Scan for the cell matching the given text and deliver its (x, y) coordinate at center. 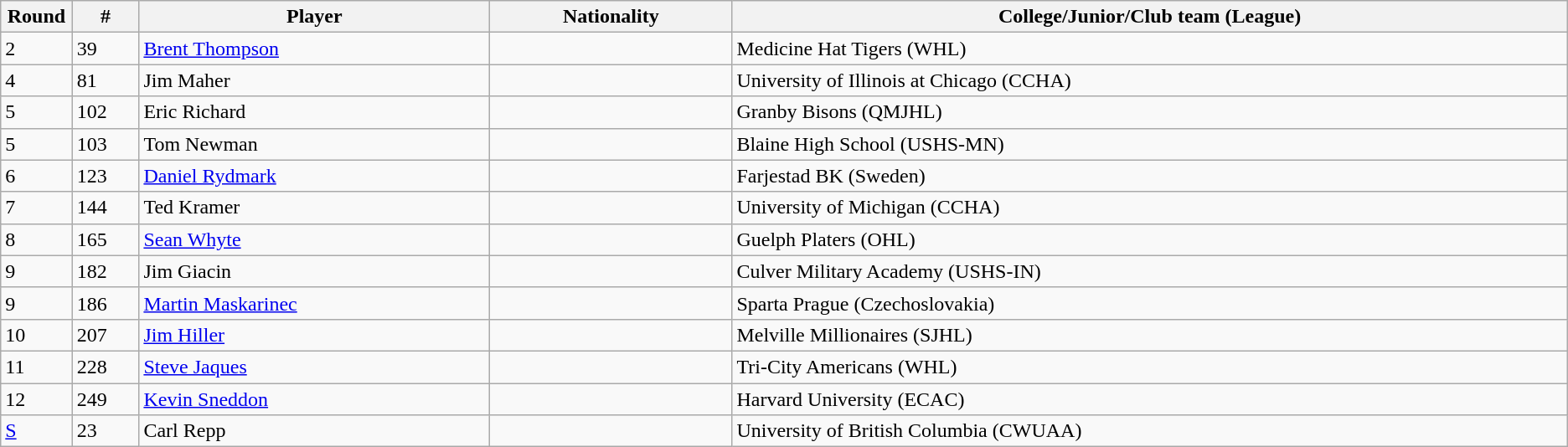
182 (106, 271)
Brent Thompson (315, 49)
228 (106, 367)
123 (106, 176)
Blaine High School (USHS-MN) (1149, 144)
Nationality (611, 17)
Harvard University (ECAC) (1149, 399)
207 (106, 335)
Culver Military Academy (USHS-IN) (1149, 271)
165 (106, 239)
249 (106, 399)
23 (106, 431)
College/Junior/Club team (League) (1149, 17)
186 (106, 303)
Eric Richard (315, 112)
Martin Maskarinec (315, 303)
S (37, 431)
Tom Newman (315, 144)
Round (37, 17)
Granby Bisons (QMJHL) (1149, 112)
Jim Giacin (315, 271)
Medicine Hat Tigers (WHL) (1149, 49)
Farjestad BK (Sweden) (1149, 176)
Kevin Sneddon (315, 399)
7 (37, 208)
Steve Jaques (315, 367)
Jim Hiller (315, 335)
Daniel Rydmark (315, 176)
102 (106, 112)
Guelph Platers (OHL) (1149, 239)
Ted Kramer (315, 208)
4 (37, 80)
10 (37, 335)
Sean Whyte (315, 239)
11 (37, 367)
Tri-City Americans (WHL) (1149, 367)
University of Illinois at Chicago (CCHA) (1149, 80)
University of British Columbia (CWUAA) (1149, 431)
Player (315, 17)
12 (37, 399)
2 (37, 49)
103 (106, 144)
# (106, 17)
Sparta Prague (Czechoslovakia) (1149, 303)
Jim Maher (315, 80)
144 (106, 208)
6 (37, 176)
39 (106, 49)
81 (106, 80)
University of Michigan (CCHA) (1149, 208)
Carl Repp (315, 431)
Melville Millionaires (SJHL) (1149, 335)
8 (37, 239)
